Identify which cell holds the provided text, then report its [x, y] central coordinate. 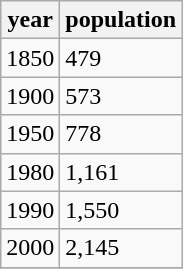
1980 [30, 172]
1,161 [121, 172]
year [30, 20]
1850 [30, 58]
778 [121, 134]
1950 [30, 134]
1990 [30, 210]
1900 [30, 96]
1,550 [121, 210]
2,145 [121, 248]
479 [121, 58]
2000 [30, 248]
population [121, 20]
573 [121, 96]
